Determine the (x, y) coordinate at the center of the cell enclosing the given text.  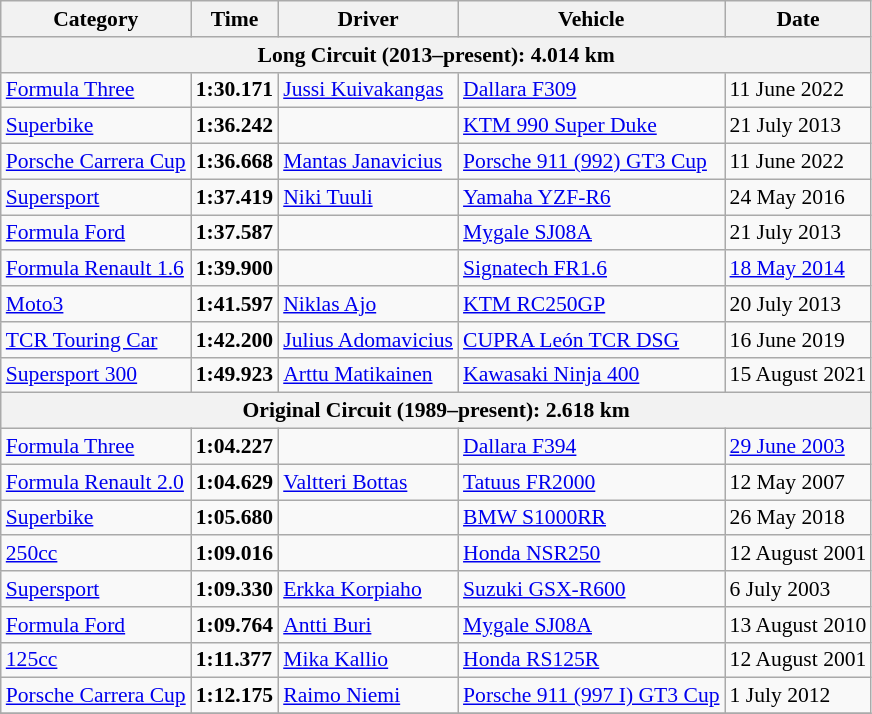
Original Circuit (1989–present): 2.618 km (436, 411)
15 August 2021 (798, 375)
Date (798, 19)
1:36.668 (234, 162)
Raimo Niemi (368, 696)
1:49.923 (234, 375)
1:30.171 (234, 90)
16 June 2019 (798, 340)
BMW S1000RR (592, 518)
Category (96, 19)
1:42.200 (234, 340)
1:09.764 (234, 625)
18 May 2014 (798, 269)
29 June 2003 (798, 447)
Erkka Korpiaho (368, 589)
24 May 2016 (798, 197)
Honda NSR250 (592, 554)
250cc (96, 554)
Suzuki GSX-R600 (592, 589)
1:11.377 (234, 660)
CUPRA León TCR DSG (592, 340)
Dallara F394 (592, 447)
Niki Tuuli (368, 197)
Antti Buri (368, 625)
Arttu Matikainen (368, 375)
1 July 2012 (798, 696)
KTM RC250GP (592, 304)
Moto3 (96, 304)
Niklas Ajo (368, 304)
Kawasaki Ninja 400 (592, 375)
Porsche 911 (992) GT3 Cup (592, 162)
1:36.242 (234, 126)
Formula Renault 2.0 (96, 482)
1:37.419 (234, 197)
Honda RS125R (592, 660)
20 July 2013 (798, 304)
Mika Kallio (368, 660)
Time (234, 19)
1:04.227 (234, 447)
TCR Touring Car (96, 340)
1:12.175 (234, 696)
13 August 2010 (798, 625)
6 July 2003 (798, 589)
Formula Renault 1.6 (96, 269)
12 May 2007 (798, 482)
Supersport 300 (96, 375)
Yamaha YZF-R6 (592, 197)
1:09.330 (234, 589)
26 May 2018 (798, 518)
Driver (368, 19)
Mantas Janavicius (368, 162)
1:09.016 (234, 554)
1:04.629 (234, 482)
1:37.587 (234, 233)
Tatuus FR2000 (592, 482)
Valtteri Bottas (368, 482)
1:05.680 (234, 518)
125cc (96, 660)
KTM 990 Super Duke (592, 126)
Vehicle (592, 19)
Porsche 911 (997 I) GT3 Cup (592, 696)
1:39.900 (234, 269)
Dallara F309 (592, 90)
Jussi Kuivakangas (368, 90)
Long Circuit (2013–present): 4.014 km (436, 55)
1:41.597 (234, 304)
Julius Adomavicius (368, 340)
Signatech FR1.6 (592, 269)
